Locate the cell with the specified text and output its [X, Y] center coordinate. 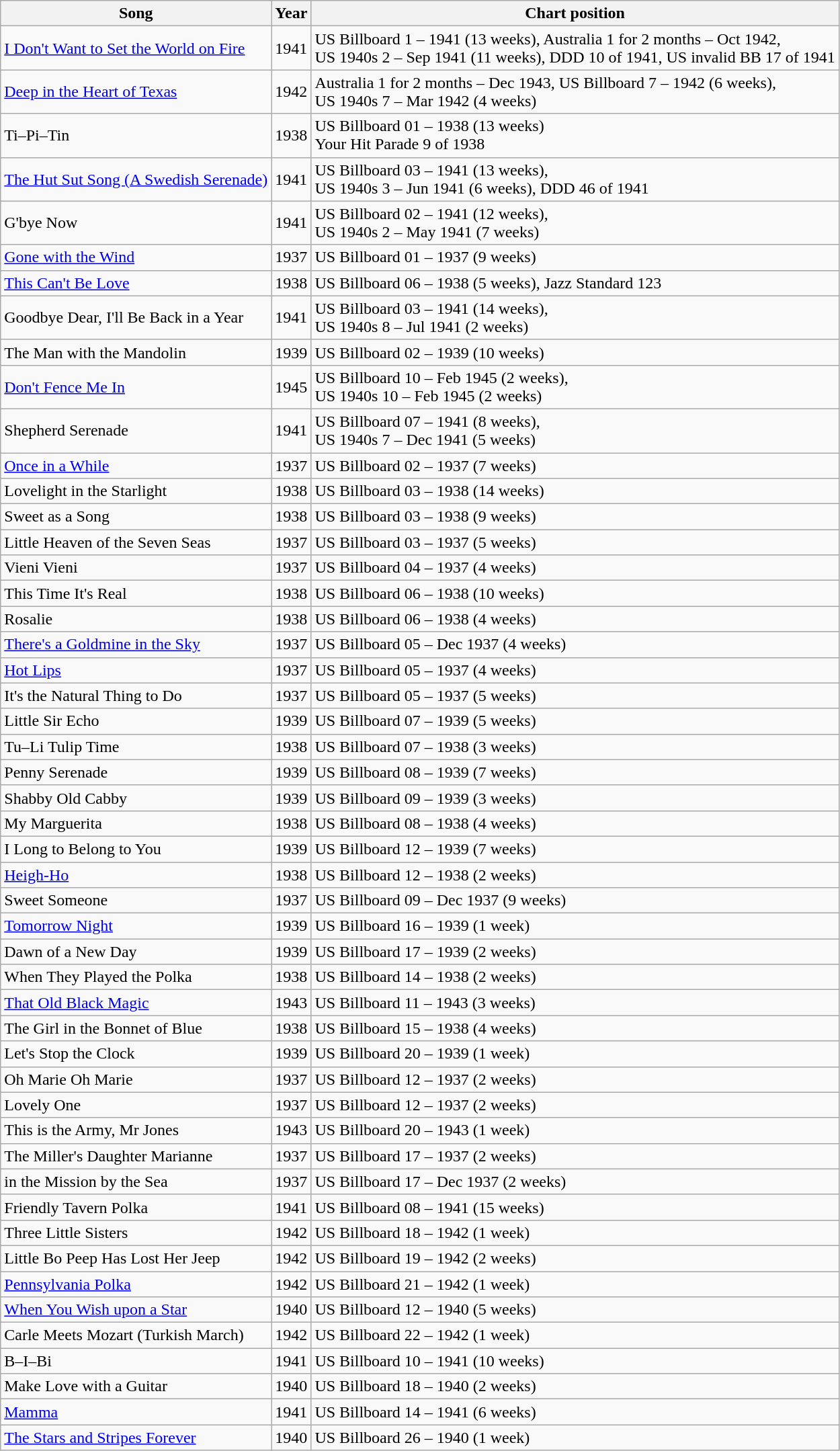
US Billboard 05 – Dec 1937 (4 weeks) [575, 645]
US Billboard 03 – 1941 (13 weeks),US 1940s 3 – Jun 1941 (6 weeks), DDD 46 of 1941 [575, 179]
Make Love with a Guitar [136, 1386]
US Billboard 02 – 1937 (7 weeks) [575, 466]
The Stars and Stripes Forever [136, 1438]
I Long to Belong to You [136, 849]
US Billboard 01 – 1938 (13 weeks)Your Hit Parade 9 of 1938 [575, 136]
US Billboard 06 – 1938 (5 weeks), Jazz Standard 123 [575, 283]
1945 [292, 387]
US Billboard 20 – 1943 (1 week) [575, 1130]
The Man with the Mandolin [136, 352]
US Billboard 11 – 1943 (3 weeks) [575, 1003]
in the Mission by the Sea [136, 1181]
US Billboard 07 – 1941 (8 weeks), US 1940s 7 – Dec 1941 (5 weeks) [575, 430]
US Billboard 17 – 1939 (2 weeks) [575, 952]
Year [292, 13]
Don't Fence Me In [136, 387]
I Don't Want to Set the World on Fire [136, 48]
US Billboard 16 – 1939 (1 week) [575, 926]
Sweet Someone [136, 901]
US Billboard 09 – 1939 (3 weeks) [575, 798]
US Billboard 22 – 1942 (1 week) [575, 1335]
US Billboard 12 – 1940 (5 weeks) [575, 1310]
Lovely One [136, 1105]
Gone with the Wind [136, 257]
US Billboard 06 – 1938 (10 weeks) [575, 593]
This Can't Be Love [136, 283]
US Billboard 03 – 1938 (14 weeks) [575, 491]
Lovelight in the Starlight [136, 491]
B–I–Bi [136, 1361]
US Billboard 03 – 1941 (14 weeks),US 1940s 8 – Jul 1941 (2 weeks) [575, 317]
US Billboard 07 – 1938 (3 weeks) [575, 747]
Little Bo Peep Has Lost Her Jeep [136, 1258]
US Billboard 18 – 1940 (2 weeks) [575, 1386]
Australia 1 for 2 months – Dec 1943, US Billboard 7 – 1942 (6 weeks), US 1940s 7 – Mar 1942 (4 weeks) [575, 91]
Hot Lips [136, 670]
This Time It's Real [136, 593]
US Billboard 05 – 1937 (5 weeks) [575, 696]
US Billboard 1 – 1941 (13 weeks), Australia 1 for 2 months – Oct 1942, US 1940s 2 – Sep 1941 (11 weeks), DDD 10 of 1941, US invalid BB 17 of 1941 [575, 48]
Deep in the Heart of Texas [136, 91]
US Billboard 10 – Feb 1945 (2 weeks),US 1940s 10 – Feb 1945 (2 weeks) [575, 387]
When They Played the Polka [136, 977]
Little Sir Echo [136, 721]
US Billboard 05 – 1937 (4 weeks) [575, 670]
When You Wish upon a Star [136, 1310]
Three Little Sisters [136, 1233]
US Billboard 26 – 1940 (1 week) [575, 1438]
US Billboard 15 – 1938 (4 weeks) [575, 1028]
Heigh-Ho [136, 874]
US Billboard 03 – 1938 (9 weeks) [575, 517]
Little Heaven of the Seven Seas [136, 542]
US Billboard 17 – 1937 (2 weeks) [575, 1156]
Goodbye Dear, I'll Be Back in a Year [136, 317]
Penny Serenade [136, 772]
US Billboard 14 – 1941 (6 weeks) [575, 1412]
US Billboard 02 – 1939 (10 weeks) [575, 352]
Shepherd Serenade [136, 430]
The Girl in the Bonnet of Blue [136, 1028]
That Old Black Magic [136, 1003]
US Billboard 21 – 1942 (1 week) [575, 1284]
Tu–Li Tulip Time [136, 747]
US Billboard 01 – 1937 (9 weeks) [575, 257]
US Billboard 07 – 1939 (5 weeks) [575, 721]
The Miller's Daughter Marianne [136, 1156]
Mamma [136, 1412]
US Billboard 02 – 1941 (12 weeks),US 1940s 2 – May 1941 (7 weeks) [575, 223]
Once in a While [136, 466]
Sweet as a Song [136, 517]
Dawn of a New Day [136, 952]
Oh Marie Oh Marie [136, 1079]
Song [136, 13]
US Billboard 08 – 1939 (7 weeks) [575, 772]
US Billboard 14 – 1938 (2 weeks) [575, 977]
G'bye Now [136, 223]
Friendly Tavern Polka [136, 1207]
My Marguerita [136, 823]
This is the Army, Mr Jones [136, 1130]
There's a Goldmine in the Sky [136, 645]
US Billboard 10 – 1941 (10 weeks) [575, 1361]
Ti–Pi–Tin [136, 136]
US Billboard 04 – 1937 (4 weeks) [575, 568]
US Billboard 18 – 1942 (1 week) [575, 1233]
Shabby Old Cabby [136, 798]
Vieni Vieni [136, 568]
US Billboard 06 – 1938 (4 weeks) [575, 619]
It's the Natural Thing to Do [136, 696]
Pennsylvania Polka [136, 1284]
Carle Meets Mozart (Turkish March) [136, 1335]
US Billboard 20 – 1939 (1 week) [575, 1054]
US Billboard 19 – 1942 (2 weeks) [575, 1258]
Rosalie [136, 619]
US Billboard 09 – Dec 1937 (9 weeks) [575, 901]
US Billboard 12 – 1938 (2 weeks) [575, 874]
The Hut Sut Song (A Swedish Serenade) [136, 179]
US Billboard 12 – 1939 (7 weeks) [575, 849]
Tomorrow Night [136, 926]
US Billboard 03 – 1937 (5 weeks) [575, 542]
Let's Stop the Clock [136, 1054]
US Billboard 17 – Dec 1937 (2 weeks) [575, 1181]
Chart position [575, 13]
US Billboard 08 – 1938 (4 weeks) [575, 823]
US Billboard 08 – 1941 (15 weeks) [575, 1207]
